Extract the (X, Y) coordinate from the center of the cell holding the provided text.  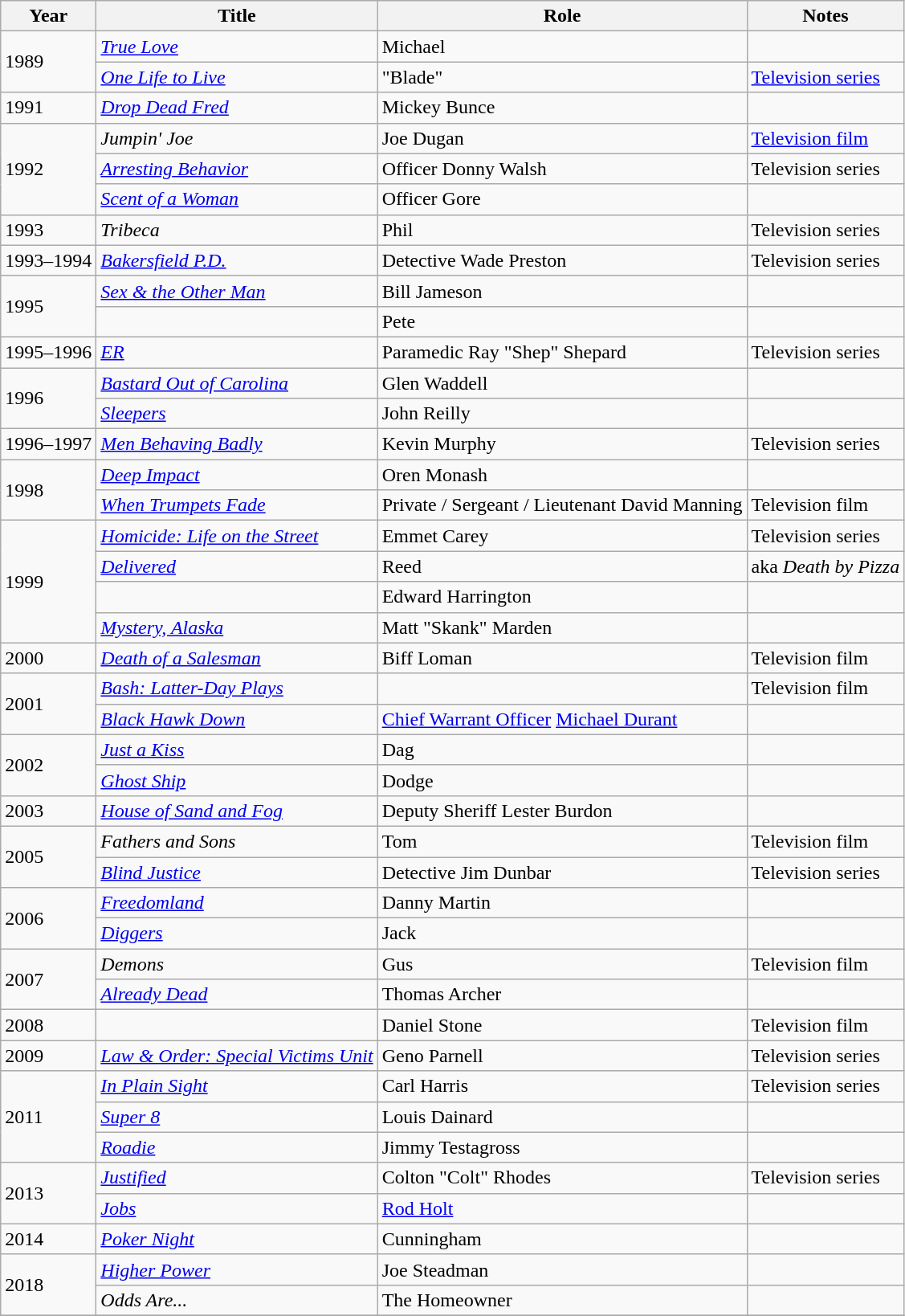
One Life to Live (237, 77)
Joe Steadman (562, 1269)
Reed (562, 566)
1995 (48, 306)
2003 (48, 811)
Delivered (237, 566)
Jack (562, 934)
Title (237, 16)
Tribeca (237, 230)
Bill Jameson (562, 291)
Jobs (237, 1208)
2007 (48, 979)
Year (48, 16)
Arresting Behavior (237, 169)
Geno Parnell (562, 1056)
Tom (562, 841)
2008 (48, 1025)
Drop Dead Fred (237, 108)
Mystery, Alaska (237, 627)
1999 (48, 582)
Detective Wade Preston (562, 260)
Demons (237, 964)
Gus (562, 964)
Deputy Sheriff Lester Burdon (562, 811)
Bakersfield P.D. (237, 260)
Oren Monash (562, 475)
aka Death by Pizza (826, 566)
"Blade" (562, 77)
When Trumpets Fade (237, 505)
House of Sand and Fog (237, 811)
True Love (237, 47)
2011 (48, 1117)
1996–1997 (48, 444)
Emmet Carey (562, 536)
Matt "Skank" Marden (562, 627)
Diggers (237, 934)
2013 (48, 1193)
Colton "Colt" Rhodes (562, 1178)
Kevin Murphy (562, 444)
Cunningham (562, 1239)
In Plain Sight (237, 1086)
Officer Donny Walsh (562, 169)
Justified (237, 1178)
1992 (48, 169)
ER (237, 352)
Super 8 (237, 1117)
Paramedic Ray "Shep" Shepard (562, 352)
Higher Power (237, 1269)
Michael (562, 47)
Just a Kiss (237, 750)
1989 (48, 62)
2014 (48, 1239)
Men Behaving Badly (237, 444)
1998 (48, 490)
Odds Are... (237, 1300)
Louis Dainard (562, 1117)
Notes (826, 16)
Deep Impact (237, 475)
Bash: Latter-Day Plays (237, 689)
Bastard Out of Carolina (237, 383)
Law & Order: Special Victims Unit (237, 1056)
Poker Night (237, 1239)
Daniel Stone (562, 1025)
Chief Warrant Officer Michael Durant (562, 719)
Scent of a Woman (237, 199)
Fathers and Sons (237, 841)
2005 (48, 856)
Role (562, 16)
Sex & the Other Man (237, 291)
Blind Justice (237, 872)
Sleepers (237, 414)
Death of a Salesman (237, 658)
Dag (562, 750)
1996 (48, 398)
2000 (48, 658)
Officer Gore (562, 199)
2001 (48, 704)
2002 (48, 765)
1993 (48, 230)
Roadie (237, 1147)
Private / Sergeant / Lieutenant David Manning (562, 505)
Thomas Archer (562, 995)
1995–1996 (48, 352)
Edward Harrington (562, 597)
Rod Holt (562, 1208)
Biff Loman (562, 658)
Homicide: Life on the Street (237, 536)
John Reilly (562, 414)
Mickey Bunce (562, 108)
Jimmy Testagross (562, 1147)
Jumpin' Joe (237, 138)
Pete (562, 321)
Detective Jim Dunbar (562, 872)
The Homeowner (562, 1300)
2018 (48, 1285)
Dodge (562, 780)
Glen Waddell (562, 383)
Freedomland (237, 903)
Ghost Ship (237, 780)
Black Hawk Down (237, 719)
Phil (562, 230)
2009 (48, 1056)
1991 (48, 108)
Joe Dugan (562, 138)
1993–1994 (48, 260)
Already Dead (237, 995)
Carl Harris (562, 1086)
Danny Martin (562, 903)
2006 (48, 918)
